Determine the [x, y] coordinate at the center of the cell enclosing the given text.  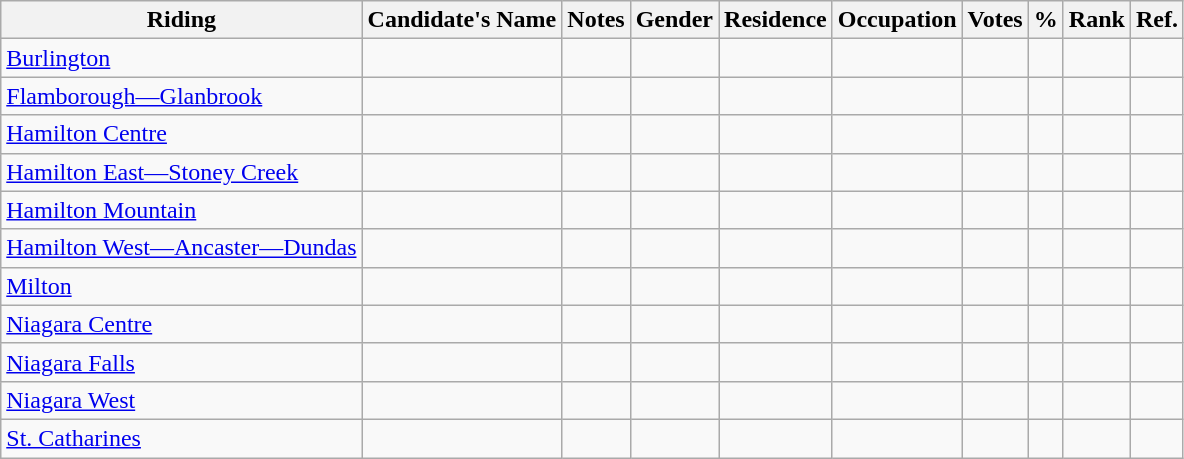
Milton [182, 286]
Niagara Falls [182, 362]
% [1046, 20]
Candidate's Name [462, 20]
Flamborough—Glanbrook [182, 96]
St. Catharines [182, 438]
Rank [1096, 20]
Gender [674, 20]
Burlington [182, 58]
Notes [596, 20]
Niagara West [182, 400]
Riding [182, 20]
Hamilton West—Ancaster—Dundas [182, 248]
Niagara Centre [182, 324]
Occupation [897, 20]
Votes [995, 20]
Hamilton Mountain [182, 210]
Hamilton East—Stoney Creek [182, 172]
Hamilton Centre [182, 134]
Ref. [1156, 20]
Residence [776, 20]
